Return [X, Y] of the center of cell containing provided text 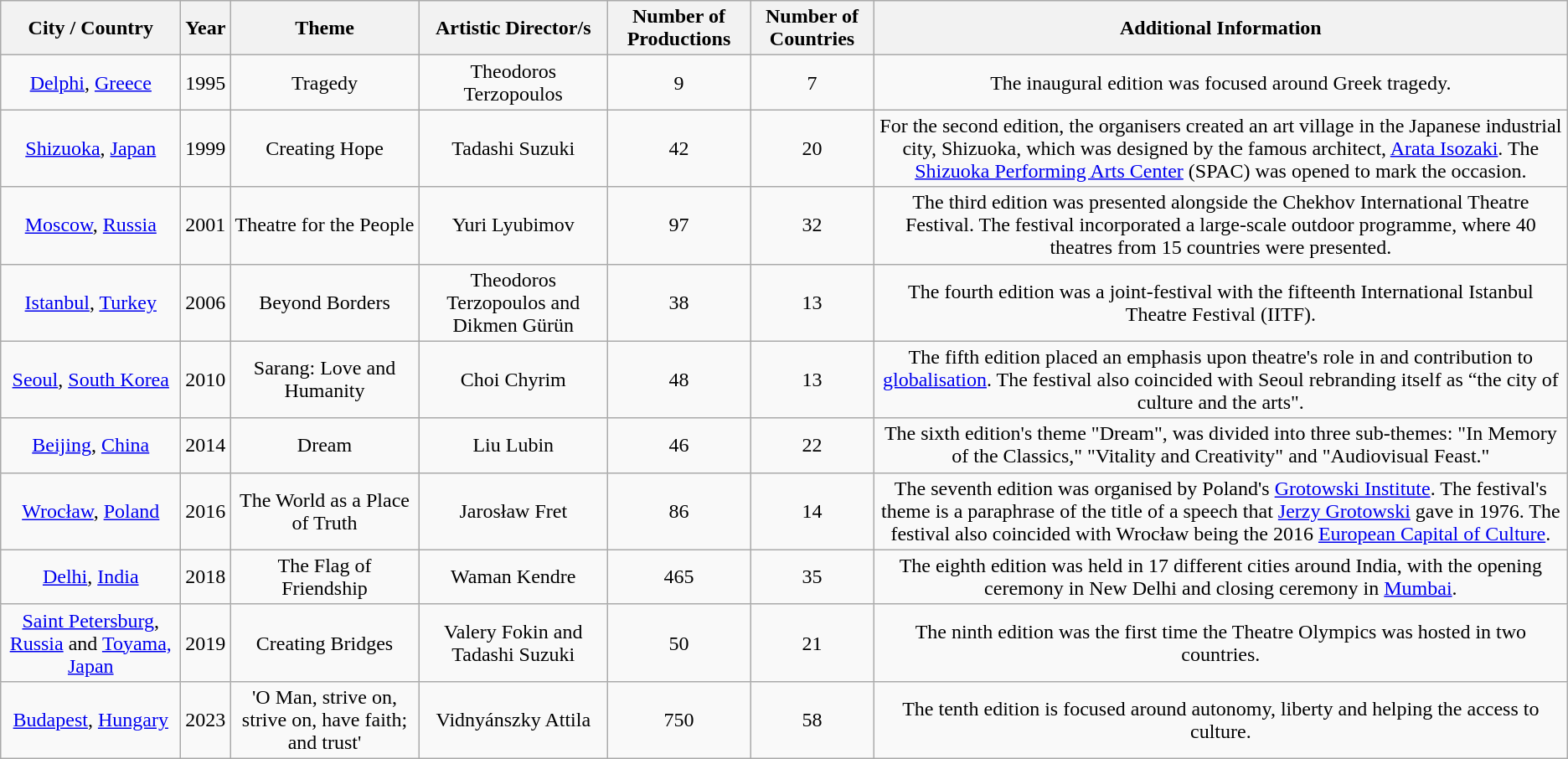
Additional Information [1220, 28]
14 [812, 511]
2001 [206, 225]
Sarang: Love and Humanity [325, 379]
22 [812, 446]
Shizuoka, Japan [90, 148]
35 [812, 576]
Number of Countries [812, 28]
42 [678, 148]
Budapest, Hungary [90, 720]
Saint Petersburg, Russia and Toyama, Japan [90, 643]
32 [812, 225]
City / Country [90, 28]
Year [206, 28]
2016 [206, 511]
21 [812, 643]
Theodoros Terzopoulos [513, 82]
Yuri Lyubimov [513, 225]
2006 [206, 302]
Tadashi Suzuki [513, 148]
1999 [206, 148]
750 [678, 720]
Delhi, India [90, 576]
2018 [206, 576]
86 [678, 511]
Liu Lubin [513, 446]
Wrocław, Poland [90, 511]
2014 [206, 446]
58 [812, 720]
The World as a Place of Truth [325, 511]
48 [678, 379]
1995 [206, 82]
Vidnyánszky Attila [513, 720]
9 [678, 82]
Seoul, South Korea [90, 379]
Delphi, Greece [90, 82]
Theatre for the People [325, 225]
Theodoros Terzopoulos and Dikmen Gürün [513, 302]
Creating Bridges [325, 643]
Beyond Borders [325, 302]
2023 [206, 720]
The Flag of Friendship [325, 576]
Artistic Director/s [513, 28]
The ninth edition was the first time the Theatre Olympics was hosted in two countries. [1220, 643]
Number of Productions [678, 28]
50 [678, 643]
38 [678, 302]
97 [678, 225]
'O Man, strive on, strive on, have faith; and trust' [325, 720]
20 [812, 148]
Choi Chyrim [513, 379]
Valery Fokin and Tadashi Suzuki [513, 643]
2019 [206, 643]
Creating Hope [325, 148]
465 [678, 576]
46 [678, 446]
2010 [206, 379]
The fourth edition was a joint-festival with the fifteenth International Istanbul Theatre Festival (IITF). [1220, 302]
Jarosław Fret [513, 511]
Tragedy [325, 82]
Dream [325, 446]
The inaugural edition was focused around Greek tragedy. [1220, 82]
The tenth edition is focused around autonomy, liberty and helping the access to culture. [1220, 720]
Moscow, Russia [90, 225]
7 [812, 82]
Theme [325, 28]
Istanbul, Turkey [90, 302]
Beijing, China [90, 446]
The eighth edition was held in 17 different cities around India, with the opening ceremony in New Delhi and closing ceremony in Mumbai. [1220, 576]
The sixth edition's theme "Dream", was divided into three sub-themes: "In Memory of the Classics," "Vitality and Creativity" and "Audiovisual Feast." [1220, 446]
Waman Kendre [513, 576]
